For the text-containing cell, return its midpoint in (X, Y) coordinate format. 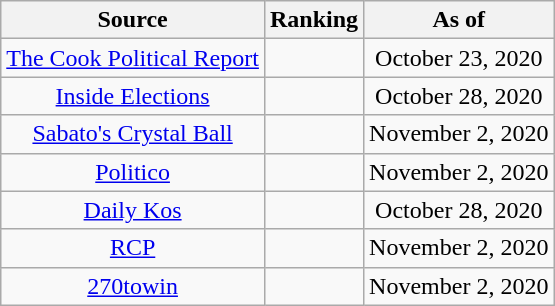
Politico (133, 172)
Sabato's Crystal Ball (133, 134)
Inside Elections (133, 96)
October 23, 2020 (459, 58)
Daily Kos (133, 210)
Source (133, 20)
270towin (133, 286)
RCP (133, 248)
Ranking (314, 20)
The Cook Political Report (133, 58)
As of (459, 20)
